Return [x, y] of the center of cell containing provided text 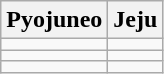
Jeju [136, 20]
Pyojuneo [54, 20]
